Identify which cell holds the provided text, then report its [X, Y] central coordinate. 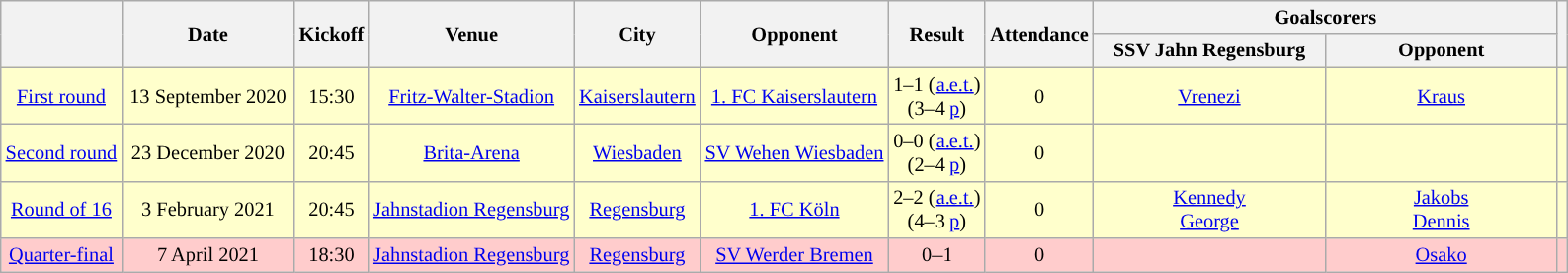
Kickoff [332, 34]
Goalscorers [1326, 17]
Result [937, 34]
Jakobs Dennis [1441, 210]
Brita-Arena [471, 152]
18:30 [332, 255]
3 February 2021 [207, 210]
SSV Jahn Regensburg [1209, 50]
SV Werder Bremen [794, 255]
1–1 (a.e.t.)(3–4 p) [937, 96]
Osako [1441, 255]
Quarter-final [61, 255]
2–2 (a.e.t.)(4–3 p) [937, 210]
Attendance [1039, 34]
1. FC Kaiserslautern [794, 96]
Fritz-Walter-Stadion [471, 96]
0–0 (a.e.t.)(2–4 p) [937, 152]
7 April 2021 [207, 255]
SV Wehen Wiesbaden [794, 152]
Venue [471, 34]
First round [61, 96]
Kraus [1441, 96]
Second round [61, 152]
Round of 16 [61, 210]
Kennedy George [1209, 210]
0–1 [937, 255]
Wiesbaden [636, 152]
Vrenezi [1209, 96]
15:30 [332, 96]
Kaiserslautern [636, 96]
13 September 2020 [207, 96]
Date [207, 34]
23 December 2020 [207, 152]
1. FC Köln [794, 210]
City [636, 34]
